From the cell containing the given text, extract its center point as [X, Y] coordinate. 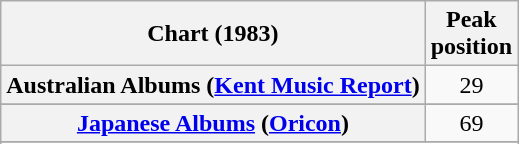
Peakposition [471, 34]
Chart (1983) [213, 34]
29 [471, 85]
Australian Albums (Kent Music Report) [213, 85]
Japanese Albums (Oricon) [213, 123]
69 [471, 123]
